Scan for the cell matching the given text and deliver its [x, y] coordinate at center. 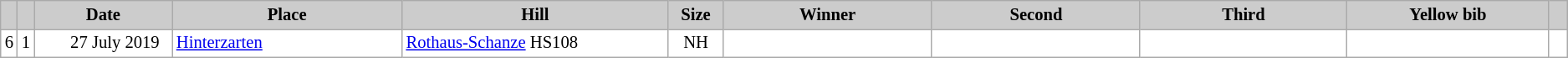
Place [288, 14]
1 [26, 43]
6 [9, 43]
Winner [828, 14]
Hill [535, 14]
NH [696, 43]
Size [696, 14]
Second [1035, 14]
27 July 2019 [104, 43]
Hinterzarten [288, 43]
Third [1243, 14]
Date [104, 14]
Yellow bib [1448, 14]
Rothaus-Schanze HS108 [535, 43]
